Extract the (x, y) coordinate from the center of the cell holding the provided text.  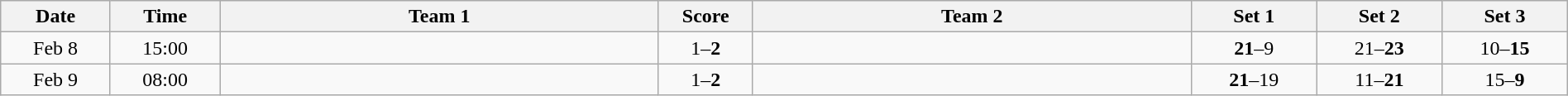
Feb 8 (56, 48)
Set 2 (1379, 17)
Feb 9 (56, 79)
15–9 (1505, 79)
Set 1 (1255, 17)
21–9 (1255, 48)
Time (165, 17)
Set 3 (1505, 17)
Team 2 (972, 17)
10–15 (1505, 48)
Score (705, 17)
21–19 (1255, 79)
21–23 (1379, 48)
11–21 (1379, 79)
Date (56, 17)
08:00 (165, 79)
15:00 (165, 48)
Team 1 (439, 17)
